Return [x, y] of the center of cell containing provided text 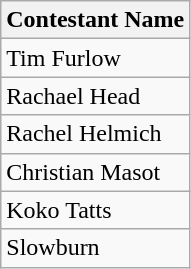
Contestant Name [96, 20]
Rachael Head [96, 96]
Slowburn [96, 248]
Koko Tatts [96, 210]
Christian Masot [96, 172]
Rachel Helmich [96, 134]
Tim Furlow [96, 58]
